Determine the [x, y] coordinate at the center of the cell enclosing the given text.  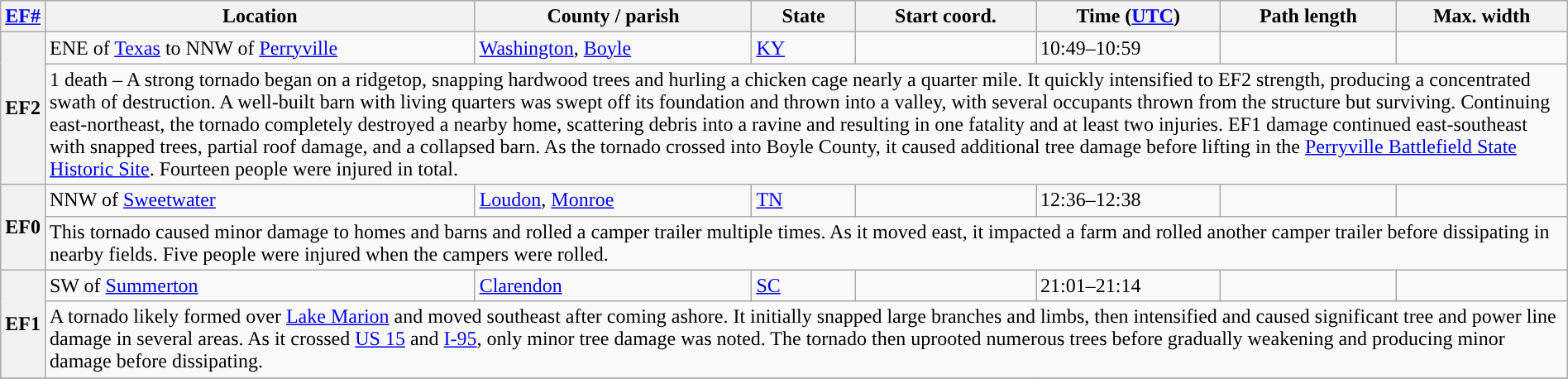
NNW of Sweetwater [260, 200]
EF0 [23, 227]
EF# [23, 17]
Path length [1308, 17]
Location [260, 17]
Loudon, Monroe [614, 200]
EF1 [23, 324]
Clarendon [614, 285]
10:49–10:59 [1128, 48]
12:36–12:38 [1128, 200]
Start coord. [945, 17]
State [804, 17]
SW of Summerton [260, 285]
21:01–21:14 [1128, 285]
EF2 [23, 108]
Washington, Boyle [614, 48]
Max. width [1482, 17]
TN [804, 200]
KY [804, 48]
ENE of Texas to NNW of Perryville [260, 48]
SC [804, 285]
Time (UTC) [1128, 17]
County / parish [614, 17]
